Find where the given text appears and provide that cell's center as [x, y] coordinate. 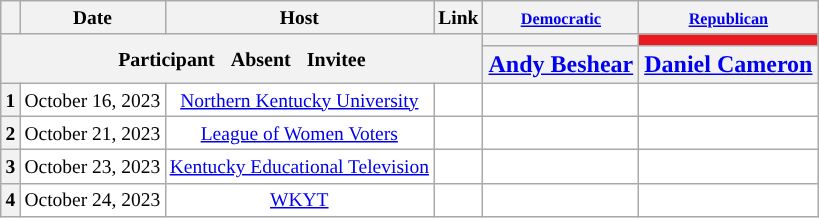
4 [10, 200]
Kentucky Educational Television [300, 166]
2 [10, 132]
Host [300, 18]
October 21, 2023 [92, 132]
October 16, 2023 [92, 100]
October 23, 2023 [92, 166]
Democratic [561, 18]
1 [10, 100]
Participant Absent Invitee [242, 58]
Andy Beshear [561, 64]
WKYT [300, 200]
Daniel Cameron [728, 64]
October 24, 2023 [92, 200]
Republican [728, 18]
Link [458, 18]
League of Women Voters [300, 132]
3 [10, 166]
Date [92, 18]
Northern Kentucky University [300, 100]
